For the text-containing cell, return its midpoint in (X, Y) coordinate format. 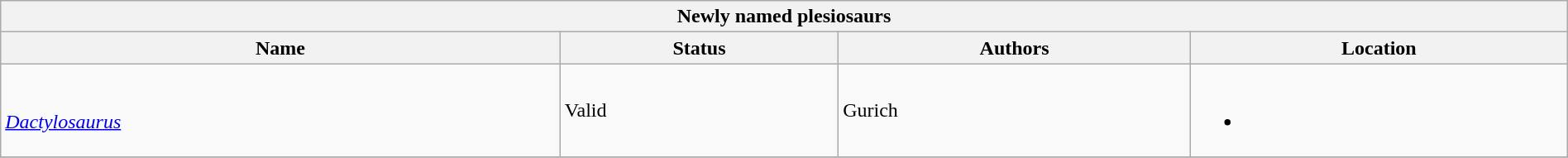
Dactylosaurus (281, 111)
Status (699, 48)
Valid (699, 111)
Name (281, 48)
Newly named plesiosaurs (784, 17)
Authors (1015, 48)
Location (1379, 48)
Gurich (1015, 111)
